Provide the (x, y) coordinate of the cell's center where the given text is located.  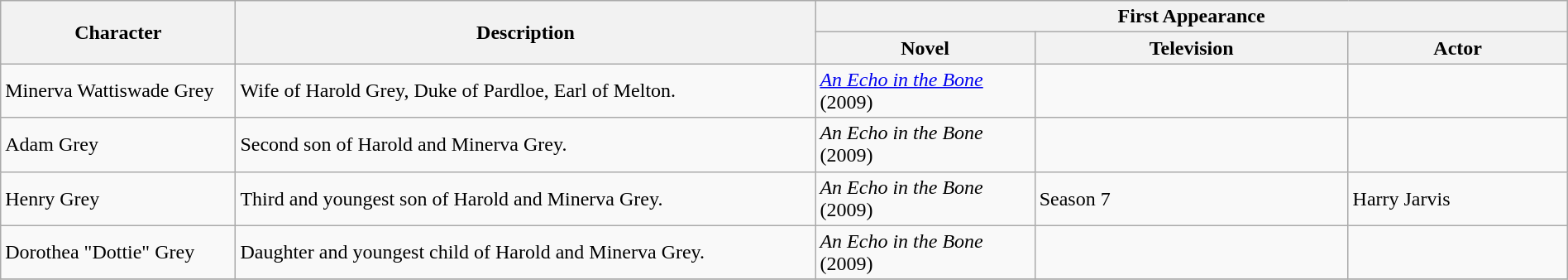
Television (1191, 48)
Character (118, 32)
Second son of Harold and Minerva Grey. (526, 144)
Third and youngest son of Harold and Minerva Grey. (526, 199)
Novel (925, 48)
Henry Grey (118, 199)
Wife of Harold Grey, Duke of Pardloe, Earl of Melton. (526, 91)
First Appearance (1191, 17)
Description (526, 32)
Harry Jarvis (1457, 199)
Daughter and youngest child of Harold and Minerva Grey. (526, 252)
Dorothea "Dottie" Grey (118, 252)
Adam Grey (118, 144)
Minerva Wattiswade Grey (118, 91)
Actor (1457, 48)
Season 7 (1191, 199)
